Provide the [X, Y] coordinate of the cell's center where the given text is located.  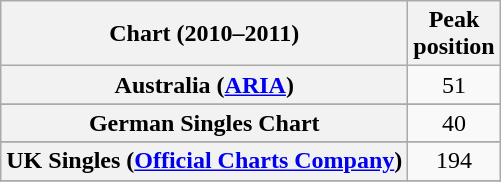
51 [454, 85]
40 [454, 123]
194 [454, 161]
German Singles Chart [204, 123]
Australia (ARIA) [204, 85]
Peakposition [454, 34]
Chart (2010–2011) [204, 34]
UK Singles (Official Charts Company) [204, 161]
